Pinpoint the cell where the given text exists, returning its (X, Y) midpoint coordinate. 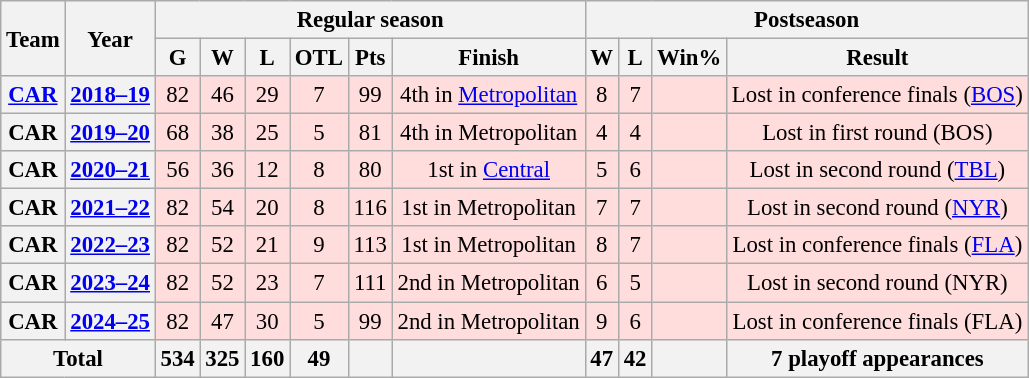
2021–22 (110, 208)
25 (268, 133)
Postseason (806, 20)
46 (222, 95)
111 (370, 283)
49 (320, 358)
Pts (370, 58)
Regular season (370, 20)
Result (878, 58)
30 (268, 321)
1st in Central (488, 170)
2020–21 (110, 170)
Year (110, 38)
7 playoff appearances (878, 358)
534 (178, 358)
42 (634, 358)
20 (268, 208)
Lost in second round (TBL) (878, 170)
21 (268, 245)
OTL (320, 58)
325 (222, 358)
Finish (488, 58)
23 (268, 283)
29 (268, 95)
G (178, 58)
68 (178, 133)
116 (370, 208)
38 (222, 133)
Team (33, 38)
2019–20 (110, 133)
81 (370, 133)
80 (370, 170)
2022–23 (110, 245)
160 (268, 358)
Total (78, 358)
2018–19 (110, 95)
Win% (690, 58)
36 (222, 170)
56 (178, 170)
Lost in first round (BOS) (878, 133)
Lost in conference finals (BOS) (878, 95)
12 (268, 170)
2024–25 (110, 321)
113 (370, 245)
2023–24 (110, 283)
54 (222, 208)
